Detect which cell encompasses the target text, then output its [X, Y] center coordinate. 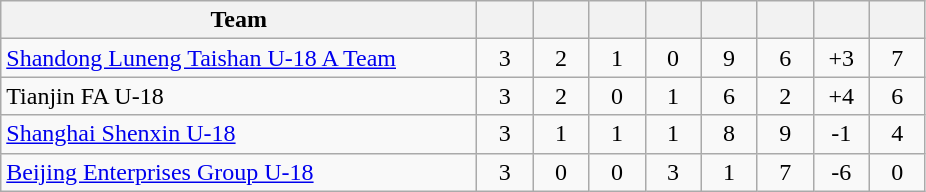
Beijing Enterprises Group U-18 [239, 172]
Tianjin FA U-18 [239, 96]
+3 [841, 58]
Shanghai Shenxin U-18 [239, 134]
+4 [841, 96]
Shandong Luneng Taishan U-18 A Team [239, 58]
Team [239, 20]
8 [729, 134]
-6 [841, 172]
-1 [841, 134]
4 [897, 134]
